Extract the (x, y) coordinate from the center of the cell holding the provided text.  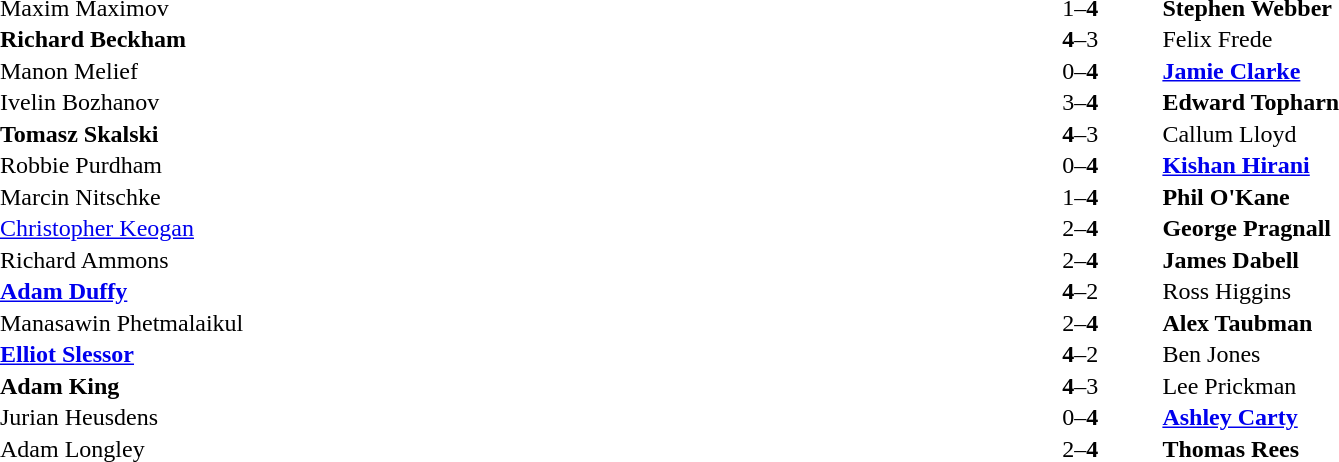
1–4 (1080, 197)
3–4 (1080, 103)
